Provide the [X, Y] coordinate of the cell's center where the given text is located.  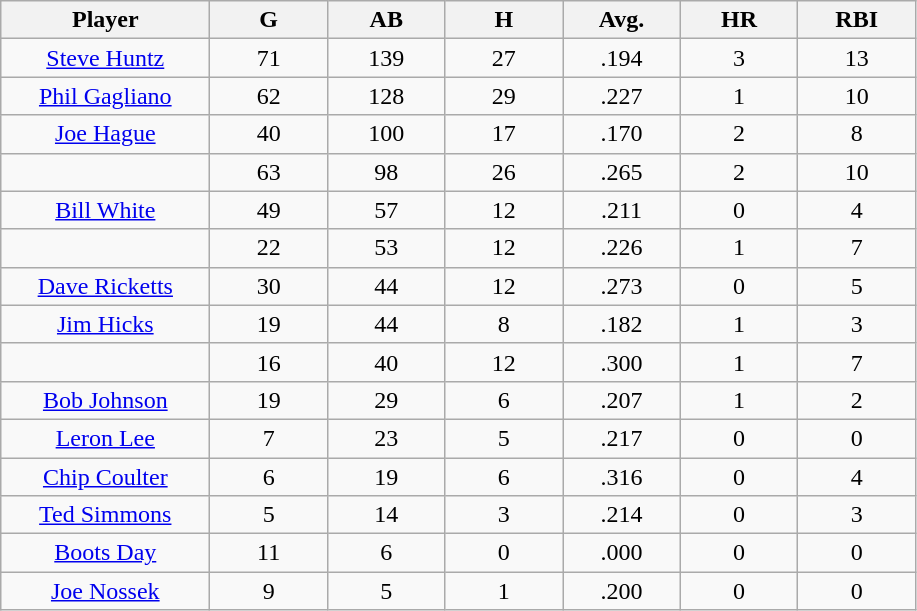
Steve Huntz [106, 58]
30 [269, 286]
Joe Nossek [106, 591]
Ted Simmons [106, 515]
.300 [622, 362]
.316 [622, 477]
Jim Hicks [106, 324]
Joe Hague [106, 134]
57 [386, 210]
RBI [857, 20]
63 [269, 172]
.000 [622, 553]
98 [386, 172]
100 [386, 134]
23 [386, 438]
11 [269, 553]
.226 [622, 248]
HR [739, 20]
22 [269, 248]
G [269, 20]
27 [504, 58]
AB [386, 20]
Boots Day [106, 553]
53 [386, 248]
.273 [622, 286]
16 [269, 362]
26 [504, 172]
49 [269, 210]
13 [857, 58]
Avg. [622, 20]
17 [504, 134]
.207 [622, 400]
.170 [622, 134]
128 [386, 96]
9 [269, 591]
71 [269, 58]
139 [386, 58]
Player [106, 20]
H [504, 20]
Phil Gagliano [106, 96]
Dave Ricketts [106, 286]
Bob Johnson [106, 400]
.217 [622, 438]
.227 [622, 96]
.211 [622, 210]
.265 [622, 172]
14 [386, 515]
.182 [622, 324]
.214 [622, 515]
Bill White [106, 210]
.200 [622, 591]
Chip Coulter [106, 477]
62 [269, 96]
Leron Lee [106, 438]
.194 [622, 58]
